Pinpoint the cell where the given text exists, returning its (X, Y) midpoint coordinate. 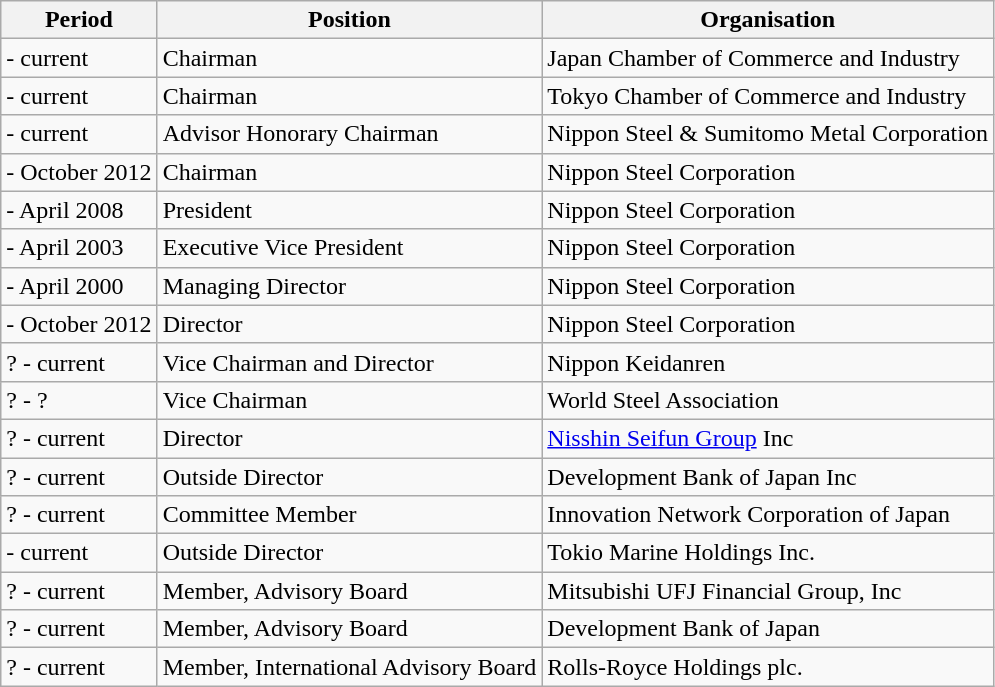
- April 2008 (79, 210)
- April 2000 (79, 286)
Vice Chairman (350, 400)
Development Bank of Japan (768, 629)
Period (79, 20)
Executive Vice President (350, 248)
World Steel Association (768, 400)
- April 2003 (79, 248)
Development Bank of Japan Inc (768, 477)
Tokio Marine Holdings Inc. (768, 553)
Nippon Steel & Sumitomo Metal Corporation (768, 134)
Member, International Advisory Board (350, 667)
Tokyo Chamber of Commerce and Industry (768, 96)
Advisor Honorary Chairman (350, 134)
Managing Director (350, 286)
Committee Member (350, 515)
Nippon Keidanren (768, 362)
Nisshin Seifun Group Inc (768, 438)
Vice Chairman and Director (350, 362)
Innovation Network Corporation of Japan (768, 515)
Japan Chamber of Commerce and Industry (768, 58)
Position (350, 20)
Organisation (768, 20)
Mitsubishi UFJ Financial Group, Inc (768, 591)
President (350, 210)
Rolls-Royce Holdings plc. (768, 667)
? - ? (79, 400)
